Capture the cell that displays the provided text and extract its [x, y] central coordinate. 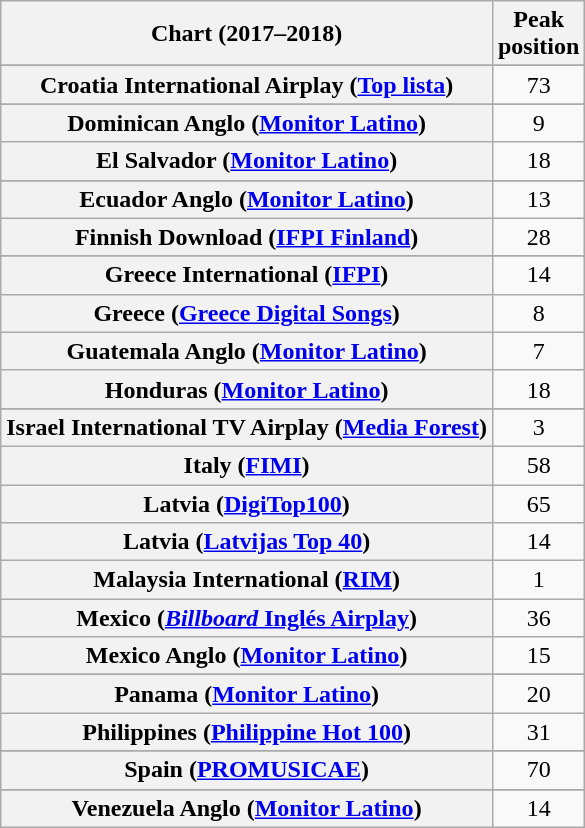
Mexico Anglo (Monitor Latino) [247, 656]
Chart (2017–2018) [247, 34]
Mexico (Billboard Inglés Airplay) [247, 618]
28 [538, 237]
Greece International (IFPI) [247, 275]
Venezuela Anglo (Monitor Latino) [247, 808]
8 [538, 313]
70 [538, 770]
Spain (PROMUSICAE) [247, 770]
65 [538, 503]
Honduras (Monitor Latino) [247, 389]
Latvia (DigiTop100) [247, 503]
Peak position [538, 34]
Greece (Greece Digital Songs) [247, 313]
Croatia International Airplay (Top lista) [247, 85]
Finnish Download (IFPI Finland) [247, 237]
Malaysia International (RIM) [247, 580]
Philippines (Philippine Hot 100) [247, 732]
Guatemala Anglo (Monitor Latino) [247, 351]
20 [538, 694]
9 [538, 123]
Ecuador Anglo (Monitor Latino) [247, 199]
Dominican Anglo (Monitor Latino) [247, 123]
Italy (FIMI) [247, 465]
31 [538, 732]
3 [538, 427]
13 [538, 199]
7 [538, 351]
1 [538, 580]
El Salvador (Monitor Latino) [247, 161]
Panama (Monitor Latino) [247, 694]
Latvia (Latvijas Top 40) [247, 542]
15 [538, 656]
58 [538, 465]
Israel International TV Airplay (Media Forest) [247, 427]
73 [538, 85]
36 [538, 618]
